Determine the (X, Y) coordinate at the center of the cell enclosing the given text.  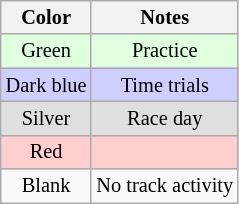
Red (46, 152)
Notes (164, 17)
Color (46, 17)
Race day (164, 118)
No track activity (164, 186)
Practice (164, 51)
Time trials (164, 85)
Blank (46, 186)
Silver (46, 118)
Green (46, 51)
Dark blue (46, 85)
